Output the [x, y] coordinate of the center of the cell containing the given text.  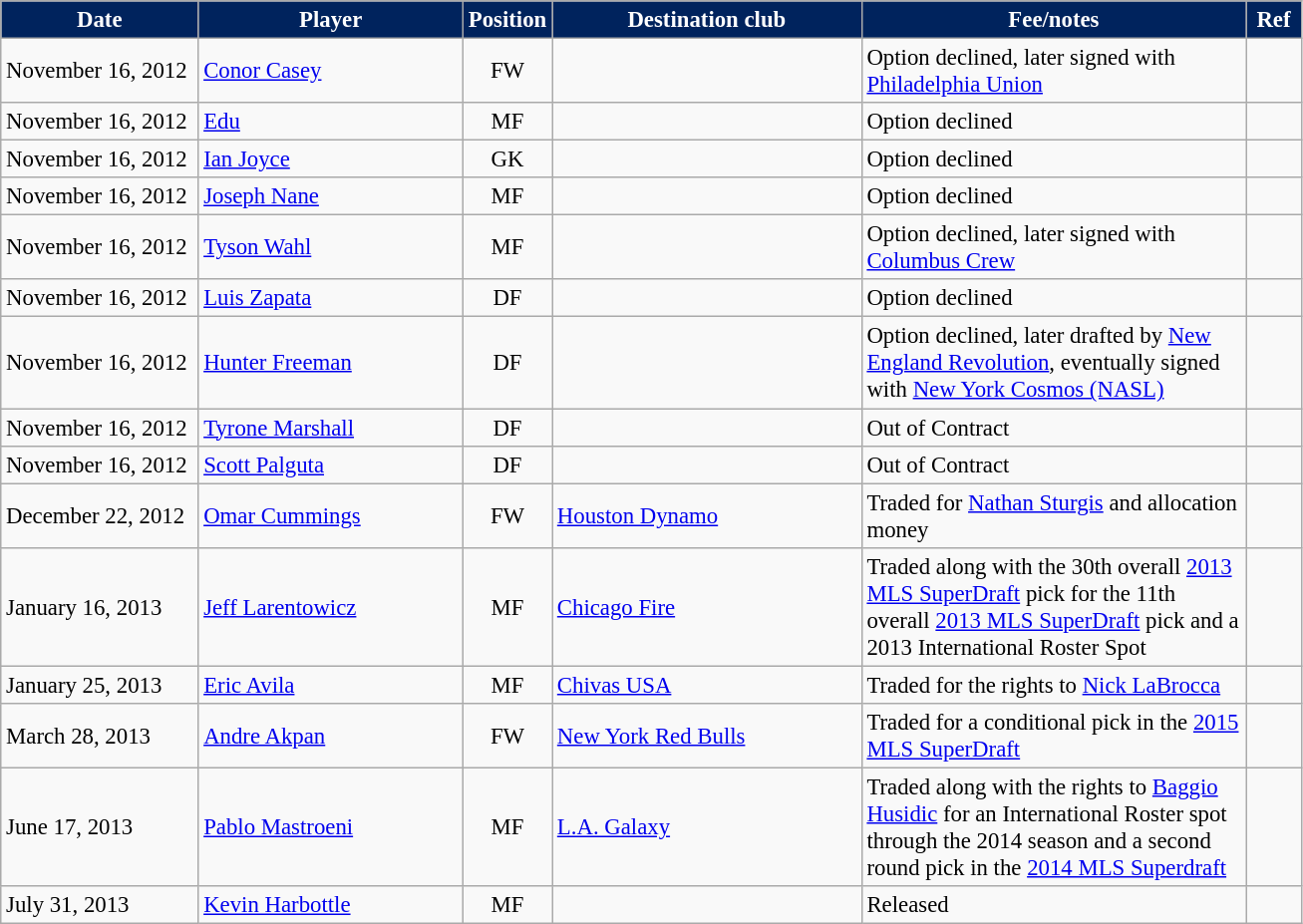
Eric Avila [331, 685]
Jeff Larentowicz [331, 606]
Hunter Freeman [331, 363]
Ref [1274, 20]
Traded along with the 30th overall 2013 MLS SuperDraft pick for the 11th overall 2013 MLS SuperDraft pick and a 2013 International Roster Spot [1054, 606]
Kevin Harbottle [331, 905]
Fee/notes [1054, 20]
Date [100, 20]
Tyrone Marshall [331, 428]
Option declined, later signed with Columbus Crew [1054, 247]
Andre Akpan [331, 736]
Traded for Nathan Sturgis and allocation money [1054, 516]
Pablo Mastroeni [331, 827]
Chicago Fire [708, 606]
January 25, 2013 [100, 685]
Ian Joyce [331, 159]
June 17, 2013 [100, 827]
Houston Dynamo [708, 516]
Omar Cummings [331, 516]
Option declined, later signed with Philadelphia Union [1054, 72]
Traded for a conditional pick in the 2015 MLS SuperDraft [1054, 736]
New York Red Bulls [708, 736]
January 16, 2013 [100, 606]
L.A. Galaxy [708, 827]
Option declined, later drafted by New England Revolution, eventually signed with New York Cosmos (NASL) [1054, 363]
December 22, 2012 [100, 516]
Tyson Wahl [331, 247]
Scott Palguta [331, 464]
Joseph Nane [331, 196]
Destination club [708, 20]
Traded for the rights to Nick LaBrocca [1054, 685]
Chivas USA [708, 685]
Conor Casey [331, 72]
March 28, 2013 [100, 736]
GK [506, 159]
Player [331, 20]
Released [1054, 905]
Luis Zapata [331, 298]
Position [506, 20]
Edu [331, 122]
July 31, 2013 [100, 905]
